Find where the given text appears and provide that cell's center as (x, y) coordinate. 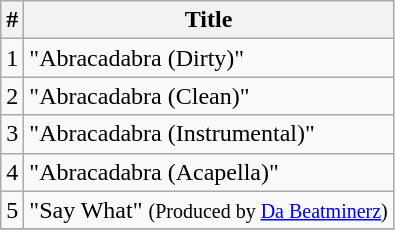
3 (12, 134)
# (12, 20)
"Say What" (Produced by Da Beatminerz) (209, 210)
1 (12, 58)
Title (209, 20)
2 (12, 96)
5 (12, 210)
"Abracadabra (Dirty)" (209, 58)
4 (12, 172)
"Abracadabra (Acapella)" (209, 172)
"Abracadabra (Clean)" (209, 96)
"Abracadabra (Instrumental)" (209, 134)
